Scan for the cell matching the given text and deliver its (X, Y) coordinate at center. 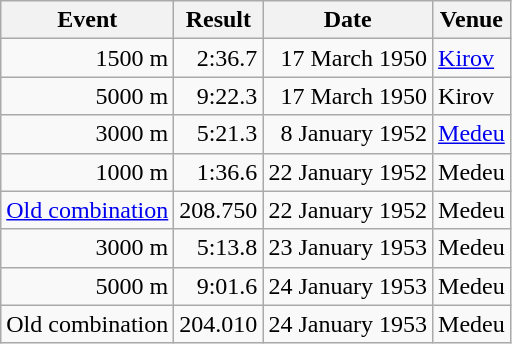
9:01.6 (218, 286)
2:36.7 (218, 58)
1500 m (88, 58)
9:22.3 (218, 96)
Date (348, 20)
1:36.6 (218, 172)
208.750 (218, 210)
Result (218, 20)
8 January 1952 (348, 134)
Event (88, 20)
Venue (472, 20)
23 January 1953 (348, 248)
204.010 (218, 324)
1000 m (88, 172)
5:13.8 (218, 248)
5:21.3 (218, 134)
